Scan for the cell matching the given text and deliver its [x, y] coordinate at center. 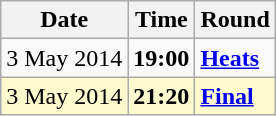
Date [64, 20]
Final [235, 96]
19:00 [162, 58]
Round [235, 20]
21:20 [162, 96]
Heats [235, 58]
Time [162, 20]
